Find where the given text appears and provide that cell's center as [x, y] coordinate. 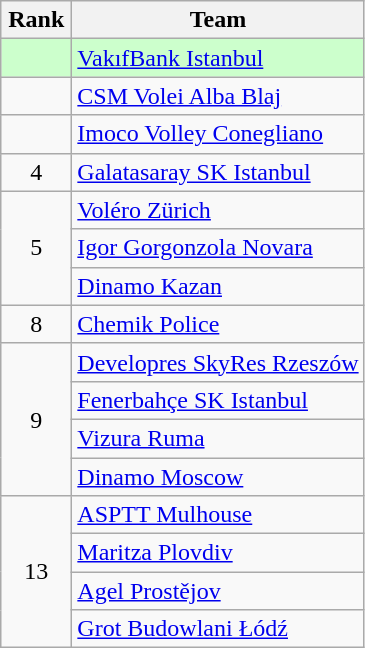
Voléro Zürich [218, 210]
Agel Prostějov [218, 591]
4 [36, 172]
Igor Gorgonzola Novara [218, 248]
5 [36, 248]
Dinamo Kazan [218, 286]
Developres SkyRes Rzeszów [218, 362]
13 [36, 572]
Chemik Police [218, 324]
Team [218, 20]
Maritza Plovdiv [218, 553]
ASPTT Mulhouse [218, 515]
Dinamo Moscow [218, 477]
Galatasaray SK Istanbul [218, 172]
9 [36, 419]
Rank [36, 20]
8 [36, 324]
Vizura Ruma [218, 438]
CSM Volei Alba Blaj [218, 96]
VakıfBank Istanbul [218, 58]
Fenerbahçe SK Istanbul [218, 400]
Imoco Volley Conegliano [218, 134]
Grot Budowlani Łódź [218, 629]
